Output the [x, y] coordinate of the center of the cell containing the given text.  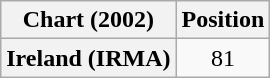
Chart (2002) [88, 20]
81 [223, 58]
Ireland (IRMA) [88, 58]
Position [223, 20]
